Pinpoint the cell where the given text exists, returning its (X, Y) midpoint coordinate. 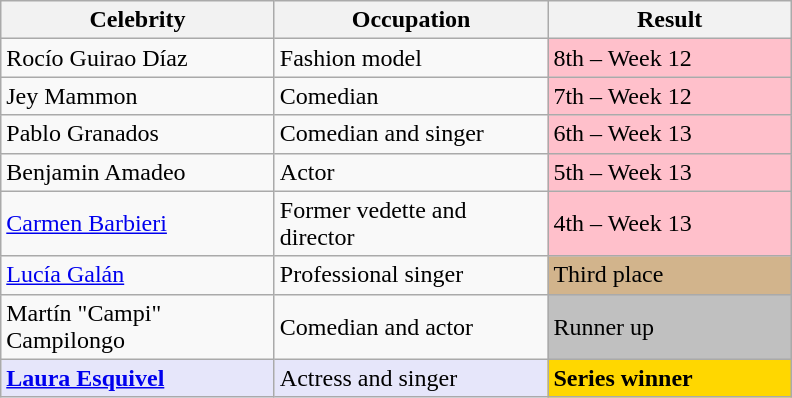
Occupation (411, 20)
Celebrity (138, 20)
Comedian (411, 96)
Runner up (670, 326)
Carmen Barbieri (138, 224)
Professional singer (411, 275)
Series winner (670, 378)
Rocío Guirao Díaz (138, 58)
Martín "Campi" Campilongo (138, 326)
Former vedette and director (411, 224)
Benjamin Amadeo (138, 172)
Comedian and actor (411, 326)
Pablo Granados (138, 134)
Result (670, 20)
Actor (411, 172)
Jey Mammon (138, 96)
5th – Week 13 (670, 172)
Third place (670, 275)
Actress and singer (411, 378)
7th – Week 12 (670, 96)
Fashion model (411, 58)
6th – Week 13 (670, 134)
Comedian and singer (411, 134)
8th – Week 12 (670, 58)
Laura Esquivel (138, 378)
4th – Week 13 (670, 224)
Lucía Galán (138, 275)
